Locate the cell with the specified text and output its (X, Y) center coordinate. 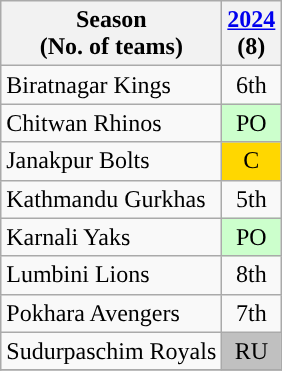
Season (No. of teams) (112, 34)
5th (252, 199)
C (252, 161)
Janakpur Bolts (112, 161)
6th (252, 85)
7th (252, 313)
8th (252, 275)
Biratnagar Kings (112, 85)
Sudurpaschim Royals (112, 351)
Chitwan Rhinos (112, 123)
RU (252, 351)
Kathmandu Gurkhas (112, 199)
Pokhara Avengers (112, 313)
Karnali Yaks (112, 237)
Lumbini Lions (112, 275)
2024(8) (252, 34)
